Return the (X, Y) coordinate for the center point of the cell that contains the specified text.  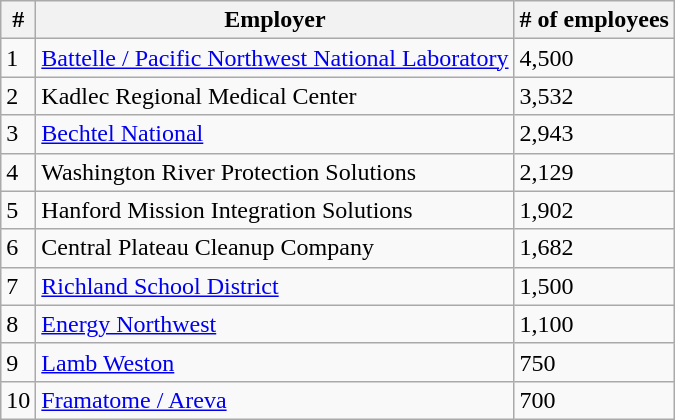
Energy Northwest (275, 324)
2,129 (594, 172)
7 (18, 286)
9 (18, 362)
Washington River Protection Solutions (275, 172)
Central Plateau Cleanup Company (275, 248)
3 (18, 134)
Richland School District (275, 286)
2 (18, 96)
750 (594, 362)
1,902 (594, 210)
4 (18, 172)
5 (18, 210)
Bechtel National (275, 134)
Kadlec Regional Medical Center (275, 96)
1,682 (594, 248)
Hanford Mission Integration Solutions (275, 210)
Framatome / Areva (275, 400)
1,100 (594, 324)
Employer (275, 20)
Lamb Weston (275, 362)
4,500 (594, 58)
1,500 (594, 286)
8 (18, 324)
10 (18, 400)
3,532 (594, 96)
Battelle / Pacific Northwest National Laboratory (275, 58)
# (18, 20)
1 (18, 58)
2,943 (594, 134)
6 (18, 248)
700 (594, 400)
# of employees (594, 20)
